Scan for the cell matching the given text and deliver its (x, y) coordinate at center. 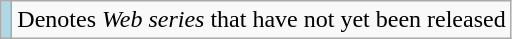
Denotes Web series that have not yet been released (262, 20)
